From the cell containing the given text, extract its center point as (x, y) coordinate. 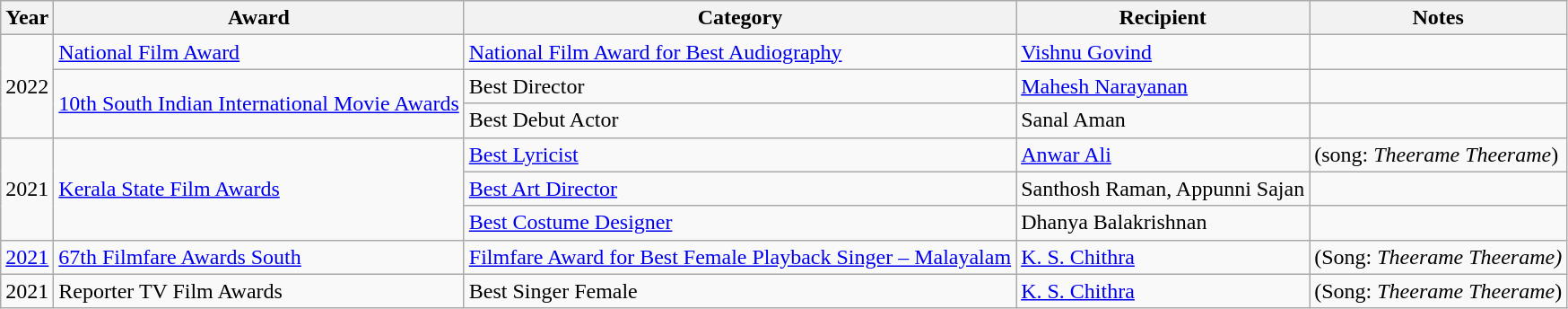
(song: Theerame Theerame) (1439, 154)
10th South Indian International Movie Awards (258, 103)
Mahesh Narayanan (1163, 86)
Notes (1439, 18)
Santhosh Raman, Appunni Sajan (1163, 189)
Recipient (1163, 18)
Dhanya Balakrishnan (1163, 223)
67th Filmfare Awards South (258, 257)
Filmfare Award for Best Female Playback Singer – Malayalam (739, 257)
Reporter TV Film Awards (258, 291)
Award (258, 18)
National Film Award (258, 52)
Kerala State Film Awards (258, 189)
Sanal Aman (1163, 120)
National Film Award for Best Audiography (739, 52)
Best Art Director (739, 189)
Best Director (739, 86)
Best Lyricist (739, 154)
Category (739, 18)
Best Debut Actor (739, 120)
Vishnu Govind (1163, 52)
Anwar Ali (1163, 154)
Best Costume Designer (739, 223)
2022 (27, 86)
Year (27, 18)
Best Singer Female (739, 291)
